Determine the [x, y] coordinate at the center of the cell enclosing the given text.  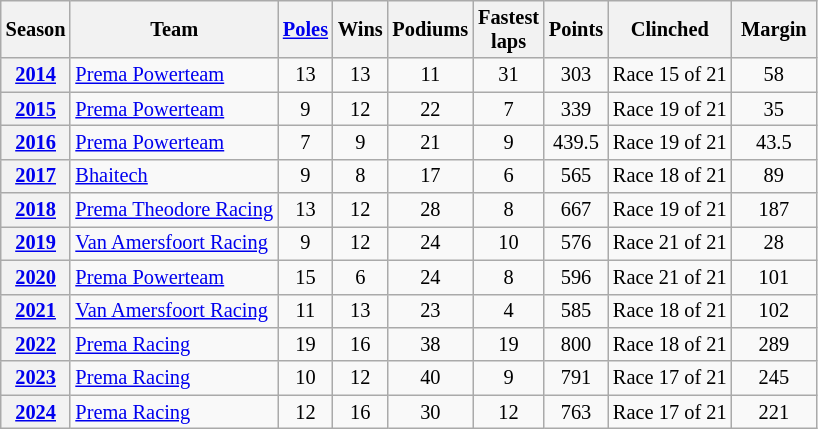
31 [508, 75]
2022 [36, 344]
2015 [36, 109]
585 [576, 311]
791 [576, 378]
2019 [36, 243]
576 [576, 243]
Clinched [670, 29]
Team [174, 29]
339 [576, 109]
30 [431, 412]
2024 [36, 412]
221 [774, 412]
289 [774, 344]
Prema Theodore Racing [174, 210]
22 [431, 109]
2023 [36, 378]
35 [774, 109]
800 [576, 344]
21 [431, 142]
2020 [36, 277]
Points [576, 29]
43.5 [774, 142]
Podiums [431, 29]
Wins [360, 29]
2017 [36, 176]
38 [431, 344]
40 [431, 378]
101 [774, 277]
2021 [36, 311]
23 [431, 311]
102 [774, 311]
303 [576, 75]
2014 [36, 75]
667 [576, 210]
Margin [774, 29]
Poles [306, 29]
Race 15 of 21 [670, 75]
Season [36, 29]
Bhaitech [174, 176]
58 [774, 75]
4 [508, 311]
565 [576, 176]
187 [774, 210]
17 [431, 176]
2018 [36, 210]
2016 [36, 142]
245 [774, 378]
Fastest laps [508, 29]
439.5 [576, 142]
596 [576, 277]
763 [576, 412]
89 [774, 176]
15 [306, 277]
